Determine the [x, y] coordinate at the center of the cell enclosing the given text.  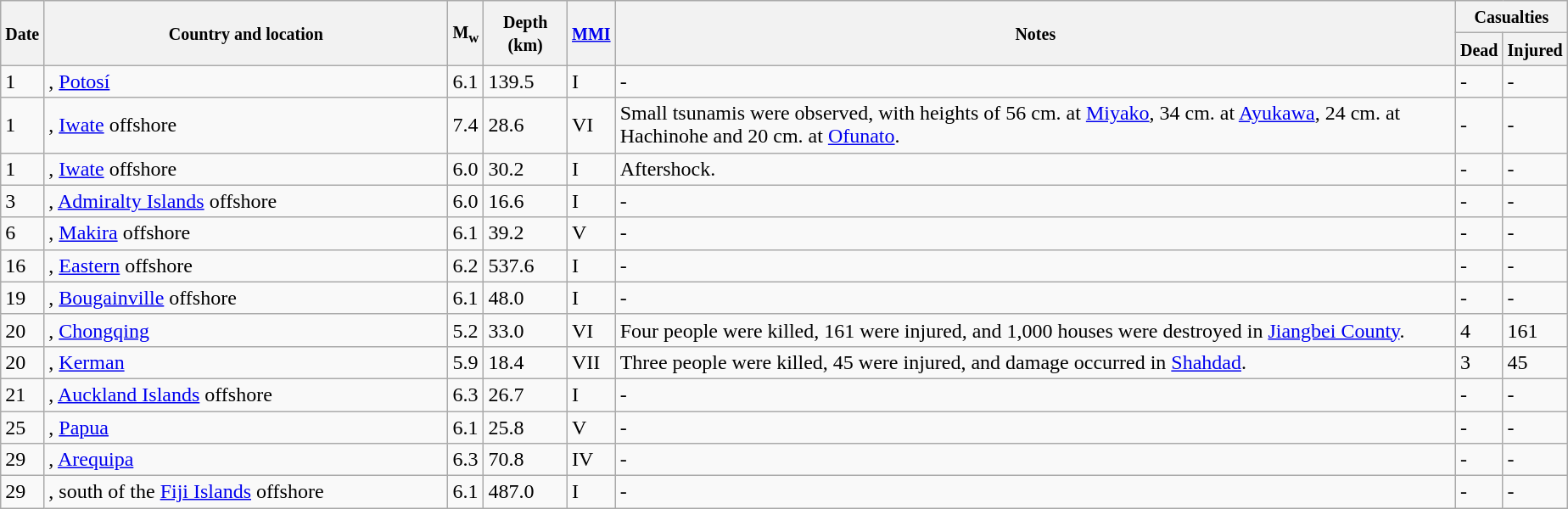
Depth (km) [526, 33]
4 [1479, 330]
Dead [1479, 49]
70.8 [526, 460]
5.9 [466, 362]
6.2 [466, 266]
45 [1535, 362]
, Makira offshore [246, 233]
, Chongqing [246, 330]
MMI [592, 33]
30.2 [526, 169]
Notes [1035, 33]
487.0 [526, 492]
161 [1535, 330]
537.6 [526, 266]
16.6 [526, 201]
Date [22, 33]
25.8 [526, 427]
, Auckland Islands offshore [246, 394]
, Kerman [246, 362]
, Papua [246, 427]
5.2 [466, 330]
Mw [466, 33]
Three people were killed, 45 were injured, and damage occurred in Shahdad. [1035, 362]
, Potosí [246, 81]
19 [22, 298]
7.4 [466, 126]
28.6 [526, 126]
33.0 [526, 330]
18.4 [526, 362]
, Bougainville offshore [246, 298]
26.7 [526, 394]
, south of the Fiji Islands offshore [246, 492]
IV [592, 460]
Country and location [246, 33]
, Admiralty Islands offshore [246, 201]
VII [592, 362]
39.2 [526, 233]
Aftershock. [1035, 169]
Injured [1535, 49]
25 [22, 427]
139.5 [526, 81]
48.0 [526, 298]
, Eastern offshore [246, 266]
Casualties [1511, 17]
16 [22, 266]
6 [22, 233]
21 [22, 394]
Four people were killed, 161 were injured, and 1,000 houses were destroyed in Jiangbei County. [1035, 330]
Small tsunamis were observed, with heights of 56 cm. at Miyako, 34 cm. at Ayukawa, 24 cm. at Hachinohe and 20 cm. at Ofunato. [1035, 126]
, Arequipa [246, 460]
